Provide the [x, y] coordinate of the cell's center where the given text is located.  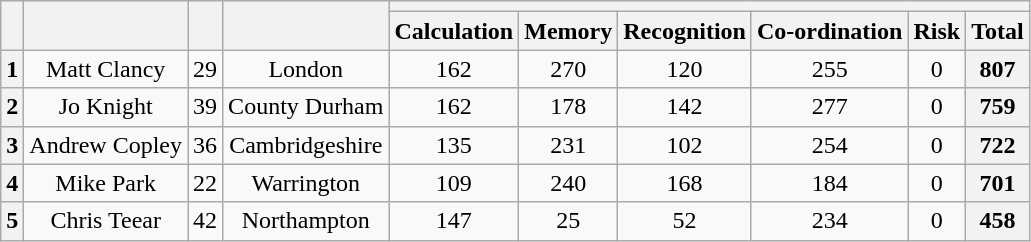
142 [685, 107]
254 [829, 145]
Calculation [454, 31]
701 [998, 183]
Northampton [306, 221]
147 [454, 221]
Warrington [306, 183]
120 [685, 69]
184 [829, 183]
5 [12, 221]
36 [206, 145]
178 [568, 107]
102 [685, 145]
759 [998, 107]
231 [568, 145]
109 [454, 183]
1 [12, 69]
Andrew Copley [106, 145]
Mike Park [106, 183]
240 [568, 183]
Co-ordination [829, 31]
234 [829, 221]
25 [568, 221]
722 [998, 145]
135 [454, 145]
Matt Clancy [106, 69]
Cambridgeshire [306, 145]
3 [12, 145]
22 [206, 183]
270 [568, 69]
County Durham [306, 107]
39 [206, 107]
Chris Teear [106, 221]
Recognition [685, 31]
2 [12, 107]
168 [685, 183]
Jo Knight [106, 107]
Total [998, 31]
London [306, 69]
52 [685, 221]
458 [998, 221]
29 [206, 69]
4 [12, 183]
Risk [937, 31]
277 [829, 107]
807 [998, 69]
Memory [568, 31]
255 [829, 69]
42 [206, 221]
